Detect which cell encompasses the target text, then output its (x, y) center coordinate. 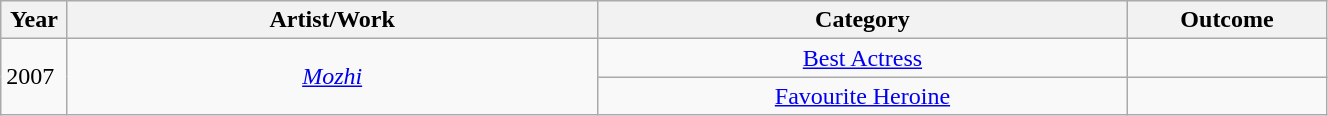
2007 (34, 77)
Favourite Heroine (862, 96)
Mozhi (332, 77)
Best Actress (862, 58)
Year (34, 20)
Artist/Work (332, 20)
Category (862, 20)
Outcome (1228, 20)
